Scan for the cell matching the given text and deliver its [x, y] coordinate at center. 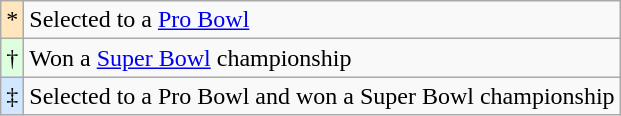
‡ [12, 96]
Selected to a Pro Bowl and won a Super Bowl championship [322, 96]
Selected to a Pro Bowl [322, 20]
Won a Super Bowl championship [322, 58]
* [12, 20]
† [12, 58]
